Determine the (x, y) coordinate at the center of the cell enclosing the given text.  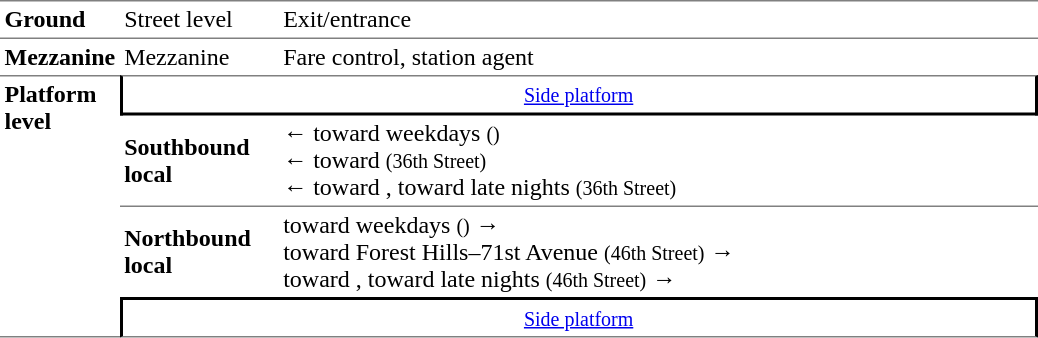
Northbound local (200, 252)
Platform level (60, 206)
Fare control, station agent (658, 57)
Street level (200, 19)
Southbound local (200, 161)
Exit/entrance (658, 19)
← toward weekdays ()← toward (36th Street)← toward , toward late nights (36th Street) (658, 161)
Ground (60, 19)
toward weekdays () → toward Forest Hills–71st Avenue (46th Street) → toward , toward late nights (46th Street) → (658, 252)
